Provide the (X, Y) coordinate of the cell's center where the given text is located.  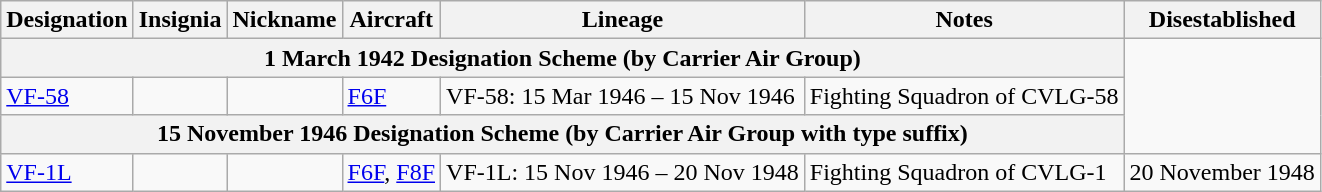
1 March 1942 Designation Scheme (by Carrier Air Group) (562, 58)
Disestablished (1222, 20)
F6F, F8F (392, 172)
15 November 1946 Designation Scheme (by Carrier Air Group with type suffix) (562, 134)
Fighting Squadron of CVLG-1 (964, 172)
Insignia (180, 20)
VF-1L (67, 172)
Fighting Squadron of CVLG-58 (964, 96)
20 November 1948 (1222, 172)
VF-58 (67, 96)
Notes (964, 20)
Lineage (623, 20)
F6F (392, 96)
Nickname (284, 20)
VF-58: 15 Mar 1946 – 15 Nov 1946 (623, 96)
Designation (67, 20)
VF-1L: 15 Nov 1946 – 20 Nov 1948 (623, 172)
Aircraft (392, 20)
